Output the (x, y) coordinate of the center of the cell containing the given text.  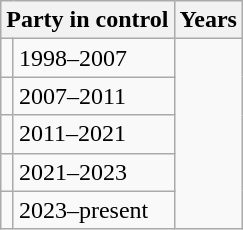
2021–2023 (94, 172)
2023–present (94, 210)
1998–2007 (94, 58)
2007–2011 (94, 96)
Party in control (88, 20)
2011–2021 (94, 134)
Years (208, 20)
